Locate the cell with the specified text and output its [x, y] center coordinate. 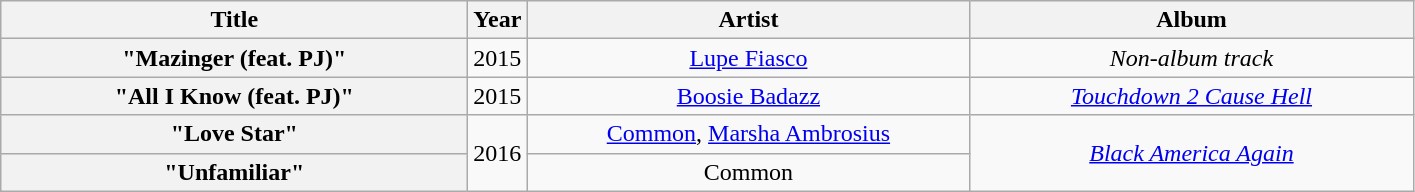
Common, Marsha Ambrosius [748, 134]
Lupe Fiasco [748, 58]
"Mazinger (feat. PJ)" [234, 58]
Artist [748, 20]
Album [1192, 20]
2016 [498, 153]
Boosie Badazz [748, 96]
Touchdown 2 Cause Hell [1192, 96]
Non-album track [1192, 58]
Title [234, 20]
"Unfamiliar" [234, 172]
Year [498, 20]
Black America Again [1192, 153]
"Love Star" [234, 134]
Common [748, 172]
"All I Know (feat. PJ)" [234, 96]
